Output the [x, y] coordinate of the center of the cell containing the given text.  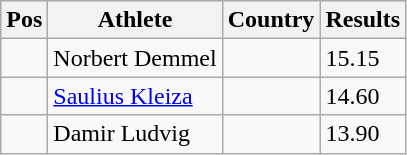
14.60 [363, 96]
Saulius Kleiza [135, 96]
Damir Ludvig [135, 134]
Pos [24, 20]
Norbert Demmel [135, 58]
Results [363, 20]
Athlete [135, 20]
Country [271, 20]
13.90 [363, 134]
15.15 [363, 58]
